Pinpoint the cell where the given text exists, returning its [X, Y] midpoint coordinate. 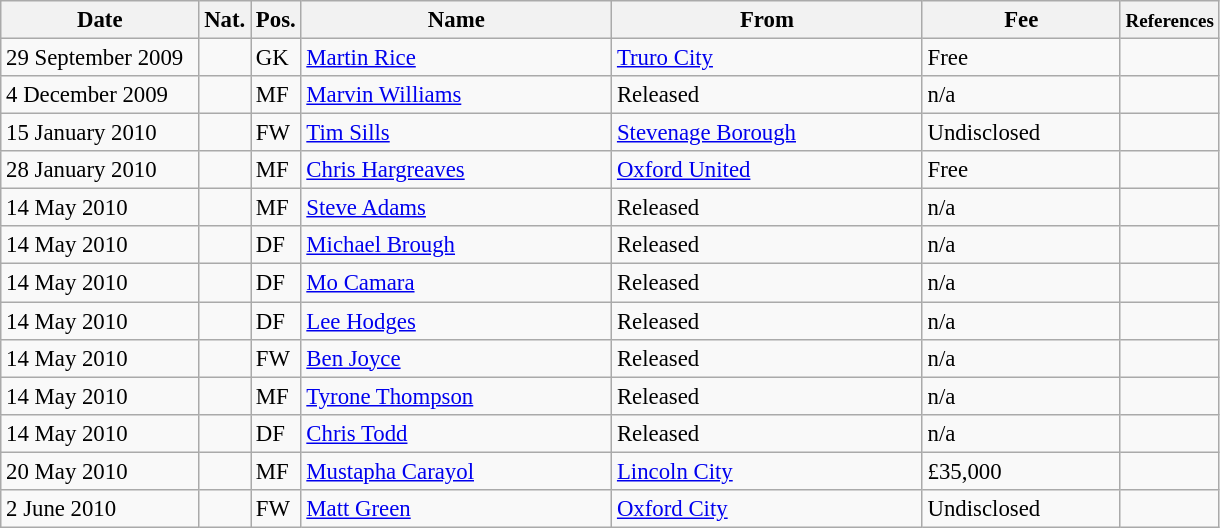
References [1170, 20]
Marvin Williams [456, 95]
Pos. [276, 20]
Date [100, 20]
From [768, 20]
Lincoln City [768, 471]
Lee Hodges [456, 321]
Mustapha Carayol [456, 471]
Fee [1021, 20]
Martin Rice [456, 58]
Name [456, 20]
2 June 2010 [100, 509]
GK [276, 58]
Truro City [768, 58]
20 May 2010 [100, 471]
Chris Hargreaves [456, 170]
4 December 2009 [100, 95]
Nat. [225, 20]
28 January 2010 [100, 170]
Tyrone Thompson [456, 396]
Steve Adams [456, 208]
Oxford City [768, 509]
Stevenage Borough [768, 133]
Chris Todd [456, 433]
Tim Sills [456, 133]
Michael Brough [456, 245]
29 September 2009 [100, 58]
£35,000 [1021, 471]
15 January 2010 [100, 133]
Oxford United [768, 170]
Ben Joyce [456, 358]
Matt Green [456, 509]
Mo Camara [456, 283]
